For the text-containing cell, return its midpoint in [x, y] coordinate format. 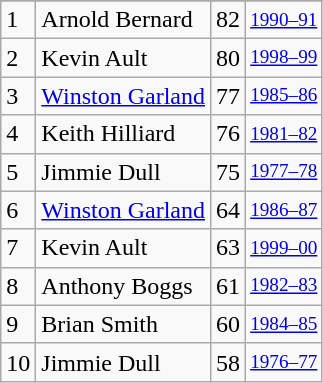
6 [18, 210]
Brian Smith [124, 324]
9 [18, 324]
75 [228, 172]
82 [228, 20]
1999–00 [284, 248]
8 [18, 286]
5 [18, 172]
58 [228, 362]
1982–83 [284, 286]
10 [18, 362]
4 [18, 134]
1981–82 [284, 134]
1977–78 [284, 172]
1976–77 [284, 362]
1 [18, 20]
1998–99 [284, 58]
1985–86 [284, 96]
3 [18, 96]
Arnold Bernard [124, 20]
7 [18, 248]
1990–91 [284, 20]
80 [228, 58]
77 [228, 96]
63 [228, 248]
1986–87 [284, 210]
Keith Hilliard [124, 134]
2 [18, 58]
61 [228, 286]
Anthony Boggs [124, 286]
76 [228, 134]
1984–85 [284, 324]
60 [228, 324]
64 [228, 210]
